Capture the cell that displays the provided text and extract its [x, y] central coordinate. 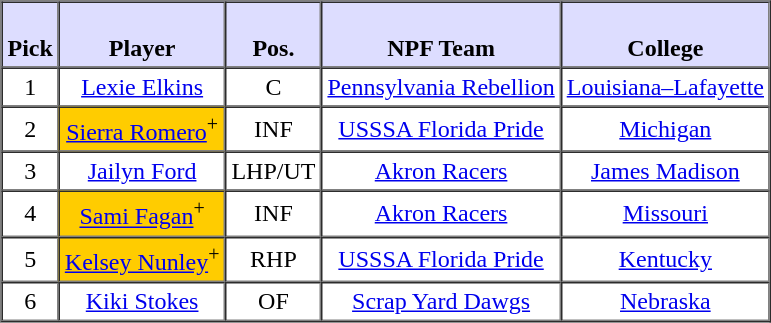
Pennsylvania Rebellion [440, 88]
Nebraska [666, 302]
Sierra Romero+ [142, 128]
Kelsey Nunley+ [142, 258]
Player [142, 35]
Michigan [666, 128]
College [666, 35]
Jailyn Ford [142, 172]
James Madison [666, 172]
5 [30, 258]
Louisiana–Lafayette [666, 88]
Sami Fagan+ [142, 214]
Pick [30, 35]
Lexie Elkins [142, 88]
Scrap Yard Dawgs [440, 302]
LHP/UT [273, 172]
Kentucky [666, 258]
1 [30, 88]
6 [30, 302]
4 [30, 214]
OF [273, 302]
Missouri [666, 214]
Kiki Stokes [142, 302]
2 [30, 128]
RHP [273, 258]
C [273, 88]
NPF Team [440, 35]
Pos. [273, 35]
3 [30, 172]
